Output the (x, y) coordinate of the center of the cell containing the given text.  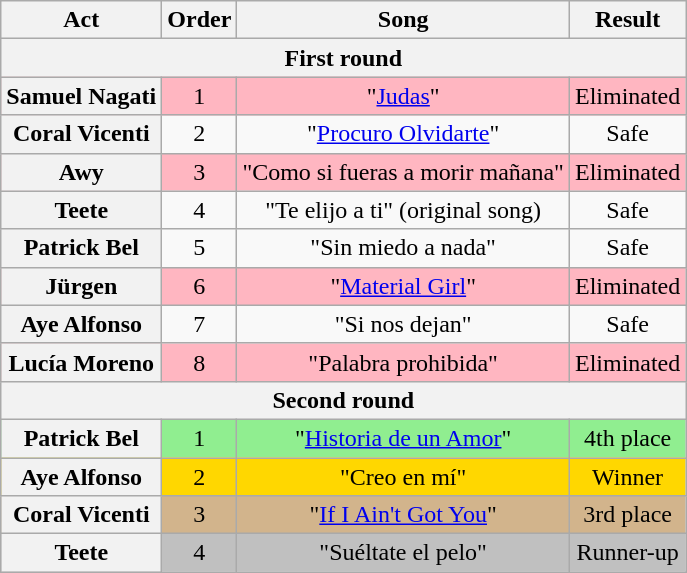
3rd place (627, 515)
4th place (627, 438)
"Sin miedo a nada" (404, 248)
"If I Ain't Got You" (404, 515)
Jürgen (82, 286)
"Procuro Olvidarte" (404, 134)
"Material Girl" (404, 286)
Runner-up (627, 553)
First round (344, 58)
Order (200, 20)
Second round (344, 400)
"Judas" (404, 96)
"Te elijo a ti" (original song) (404, 210)
"Creo en mí" (404, 477)
Act (82, 20)
Winner (627, 477)
Samuel Nagati (82, 96)
Song (404, 20)
5 (200, 248)
Result (627, 20)
Lucía Moreno (82, 362)
"Palabra prohibida" (404, 362)
"Historia de un Amor" (404, 438)
Awy (82, 172)
"Como si fueras a morir mañana" (404, 172)
"Si nos dejan" (404, 324)
7 (200, 324)
8 (200, 362)
6 (200, 286)
"Suéltate el pelo" (404, 553)
